Capture the cell that displays the provided text and extract its [x, y] central coordinate. 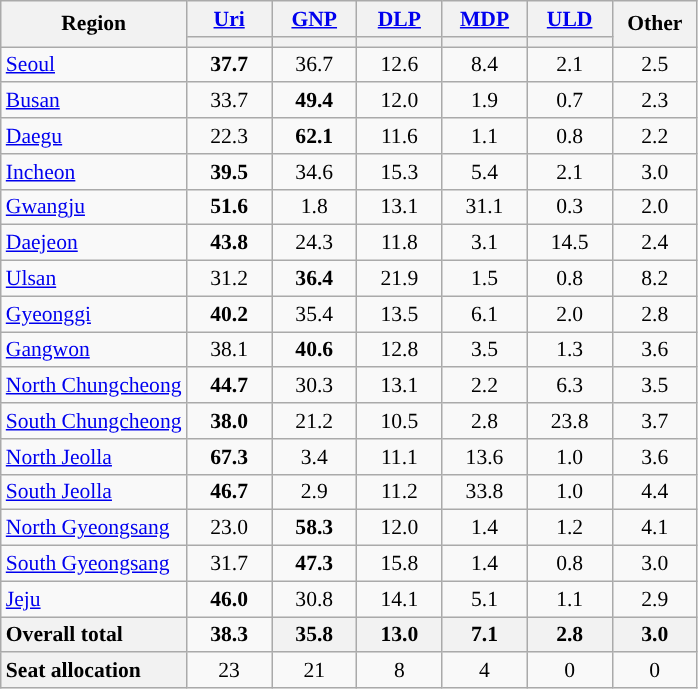
22.3 [230, 136]
Busan [94, 101]
North Jeolla [94, 457]
MDP [484, 19]
0.7 [570, 101]
37.7 [230, 65]
38.3 [230, 635]
5.4 [484, 172]
1.8 [314, 207]
31.1 [484, 207]
31.7 [230, 564]
31.2 [230, 279]
14.5 [570, 243]
2.5 [654, 65]
Gyeonggi [94, 314]
Uri [230, 19]
39.5 [230, 172]
South Jeolla [94, 492]
15.8 [400, 564]
44.7 [230, 386]
36.7 [314, 65]
21 [314, 671]
35.8 [314, 635]
30.3 [314, 386]
38.0 [230, 421]
Region [94, 24]
8 [400, 671]
1.5 [484, 279]
21.2 [314, 421]
33.7 [230, 101]
35.4 [314, 314]
Seoul [94, 65]
Incheon [94, 172]
49.4 [314, 101]
43.8 [230, 243]
13.6 [484, 457]
6.1 [484, 314]
12.8 [400, 350]
3.1 [484, 243]
4 [484, 671]
33.8 [484, 492]
30.8 [314, 599]
11.2 [400, 492]
58.3 [314, 528]
3.7 [654, 421]
23 [230, 671]
11.8 [400, 243]
DLP [400, 19]
51.6 [230, 207]
South Gyeongsang [94, 564]
36.4 [314, 279]
15.3 [400, 172]
47.3 [314, 564]
4.1 [654, 528]
8.4 [484, 65]
40.6 [314, 350]
2.3 [654, 101]
Daegu [94, 136]
21.9 [400, 279]
40.2 [230, 314]
Ulsan [94, 279]
8.2 [654, 279]
7.1 [484, 635]
11.1 [400, 457]
24.3 [314, 243]
11.6 [400, 136]
10.5 [400, 421]
1.9 [484, 101]
ULD [570, 19]
South Chungcheong [94, 421]
North Chungcheong [94, 386]
5.1 [484, 599]
46.7 [230, 492]
46.0 [230, 599]
Overall total [94, 635]
GNP [314, 19]
Other [654, 24]
62.1 [314, 136]
Seat allocation [94, 671]
38.1 [230, 350]
13.0 [400, 635]
6.3 [570, 386]
14.1 [400, 599]
2.4 [654, 243]
Daejeon [94, 243]
0.3 [570, 207]
1.2 [570, 528]
13.5 [400, 314]
3.4 [314, 457]
34.6 [314, 172]
1.3 [570, 350]
North Gyeongsang [94, 528]
12.6 [400, 65]
4.4 [654, 492]
Jeju [94, 599]
23.8 [570, 421]
Gangwon [94, 350]
23.0 [230, 528]
Gwangju [94, 207]
67.3 [230, 457]
